Locate the cell with the specified text and output its [X, Y] center coordinate. 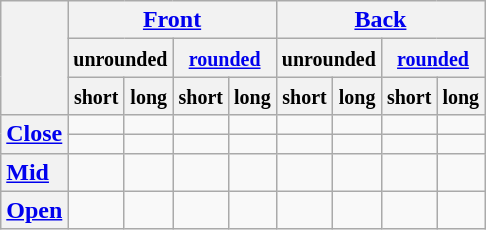
Back [380, 20]
Open [34, 210]
Close [34, 134]
Mid [34, 172]
Front [172, 20]
